Detect which cell encompasses the target text, then output its [X, Y] center coordinate. 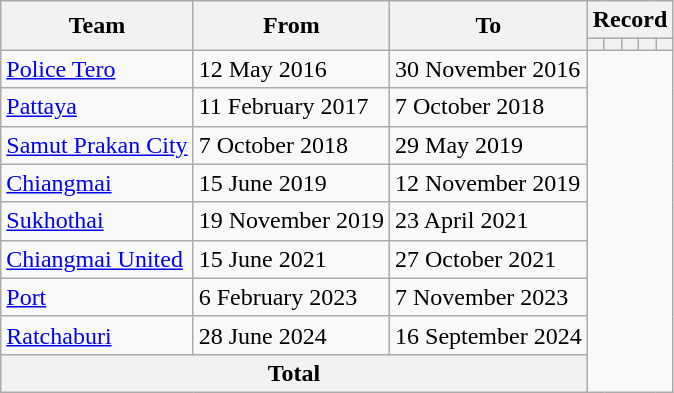
Total [294, 373]
Port [97, 297]
Chiangmai [97, 183]
23 April 2021 [489, 221]
Team [97, 26]
12 November 2019 [489, 183]
27 October 2021 [489, 259]
Police Tero [97, 69]
From [291, 26]
12 May 2016 [291, 69]
15 June 2019 [291, 183]
Samut Prakan City [97, 145]
To [489, 26]
16 September 2024 [489, 335]
Record [630, 20]
29 May 2019 [489, 145]
15 June 2021 [291, 259]
28 June 2024 [291, 335]
6 February 2023 [291, 297]
Pattaya [97, 107]
19 November 2019 [291, 221]
Ratchaburi [97, 335]
Chiangmai United [97, 259]
11 February 2017 [291, 107]
30 November 2016 [489, 69]
Sukhothai [97, 221]
7 November 2023 [489, 297]
